Search for the cell housing the specified text and yield its (x, y) center coordinate. 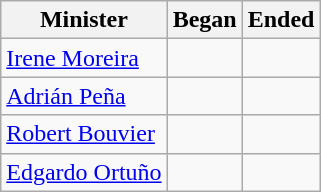
Ended (281, 20)
Irene Moreira (84, 58)
Minister (84, 20)
Adrián Peña (84, 96)
Began (204, 20)
Robert Bouvier (84, 134)
Edgardo Ortuño (84, 172)
